Provide the [x, y] coordinate of the cell's center where the given text is located.  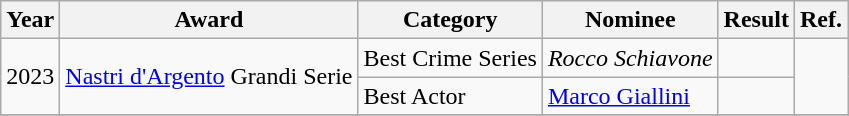
Ref. [820, 20]
Rocco Schiavone [630, 58]
Award [209, 20]
Best Actor [450, 96]
Nastri d'Argento Grandi Serie [209, 77]
2023 [30, 77]
Best Crime Series [450, 58]
Nominee [630, 20]
Result [756, 20]
Marco Giallini [630, 96]
Year [30, 20]
Category [450, 20]
